Pinpoint the cell where the given text exists, returning its [x, y] midpoint coordinate. 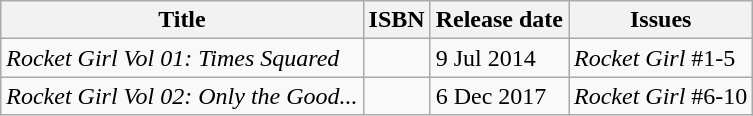
Title [182, 20]
9 Jul 2014 [499, 58]
Rocket Girl Vol 01: Times Squared [182, 58]
6 Dec 2017 [499, 96]
Rocket Girl Vol 02: Only the Good... [182, 96]
Rocket Girl #1-5 [661, 58]
Rocket Girl #6-10 [661, 96]
ISBN [396, 20]
Release date [499, 20]
Issues [661, 20]
